Return the [X, Y] coordinate for the center point of the cell that contains the specified text.  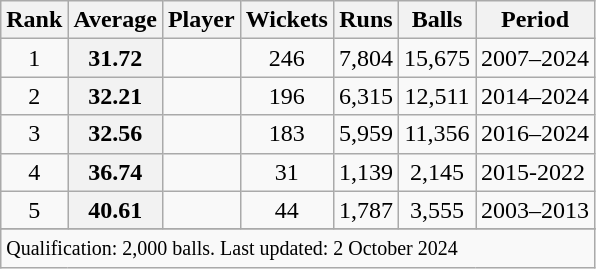
Rank [34, 20]
12,511 [436, 96]
15,675 [436, 58]
2 [34, 96]
Wickets [286, 20]
Balls [436, 20]
2,145 [436, 172]
32.21 [116, 96]
31.72 [116, 58]
5,959 [366, 134]
11,356 [436, 134]
1 [34, 58]
40.61 [116, 210]
Qualification: 2,000 balls. Last updated: 2 October 2024 [298, 248]
3,555 [436, 210]
1,139 [366, 172]
7,804 [366, 58]
2015-2022 [536, 172]
31 [286, 172]
6,315 [366, 96]
246 [286, 58]
Runs [366, 20]
36.74 [116, 172]
183 [286, 134]
2007–2024 [536, 58]
3 [34, 134]
Player [201, 20]
4 [34, 172]
196 [286, 96]
32.56 [116, 134]
2003–2013 [536, 210]
2014–2024 [536, 96]
Average [116, 20]
44 [286, 210]
5 [34, 210]
Period [536, 20]
1,787 [366, 210]
2016–2024 [536, 134]
